Locate the cell with the specified text and output its [x, y] center coordinate. 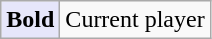
Current player [135, 20]
Bold [30, 20]
